Detect which cell encompasses the target text, then output its (x, y) center coordinate. 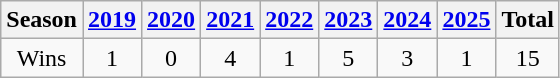
2025 (466, 20)
Season (42, 20)
2020 (172, 20)
3 (408, 58)
4 (230, 58)
Wins (42, 58)
2019 (112, 20)
Total (528, 20)
15 (528, 58)
2021 (230, 20)
2024 (408, 20)
2022 (290, 20)
0 (172, 58)
2023 (348, 20)
5 (348, 58)
